Output the [X, Y] coordinate of the center of the cell containing the given text.  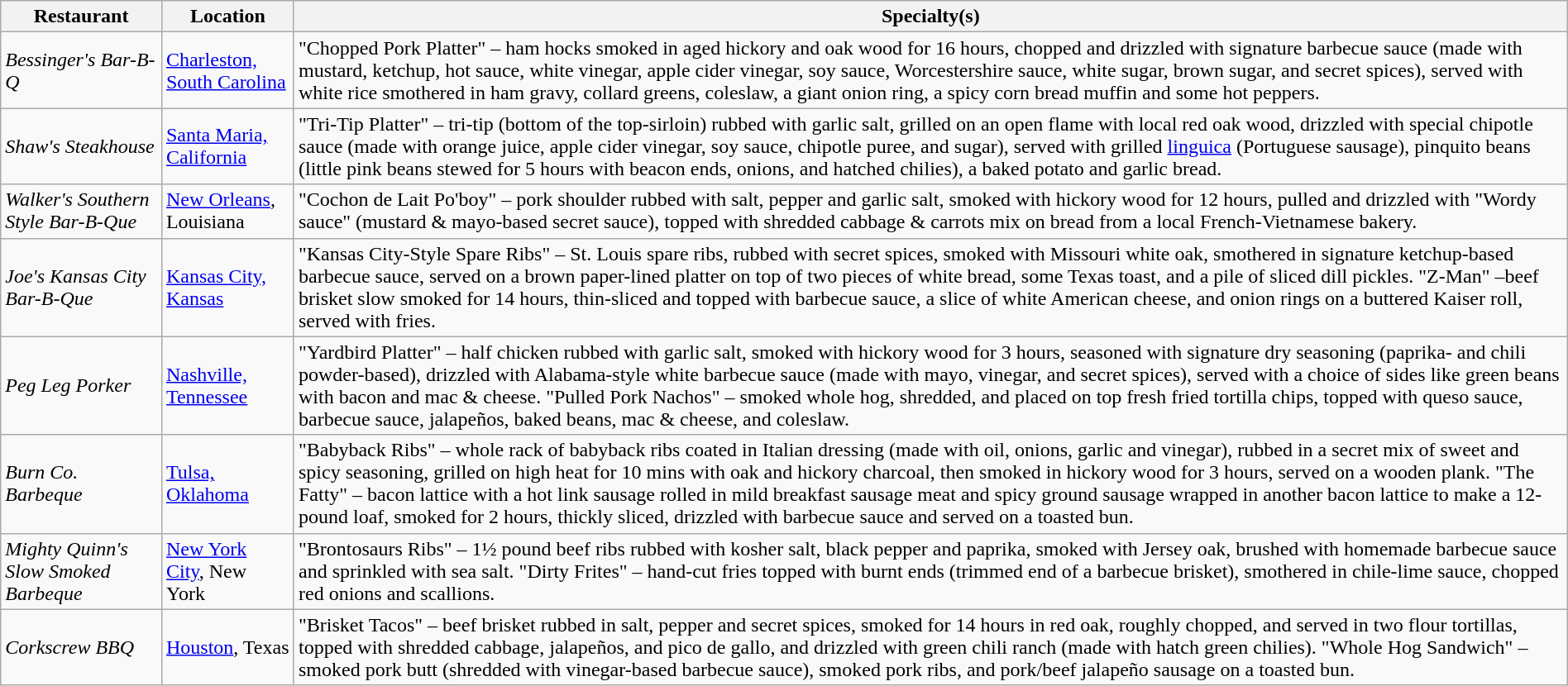
Location [227, 17]
Kansas City, Kansas [227, 288]
Walker's Southern Style Bar-B-Que [81, 212]
Shaw's Steakhouse [81, 146]
Charleston, South Carolina [227, 70]
Bessinger's Bar-B-Q [81, 70]
Specialty(s) [930, 17]
Burn Co. Barbeque [81, 484]
Nashville, Tennessee [227, 385]
Corkscrew BBQ [81, 647]
New York City, New York [227, 571]
Houston, Texas [227, 647]
Mighty Quinn's Slow Smoked Barbeque [81, 571]
Restaurant [81, 17]
New Orleans, Louisiana [227, 212]
Peg Leg Porker [81, 385]
Santa Maria, California [227, 146]
Tulsa, Oklahoma [227, 484]
Joe's Kansas City Bar-B-Que [81, 288]
